Extract the [x, y] coordinate from the center of the cell holding the provided text.  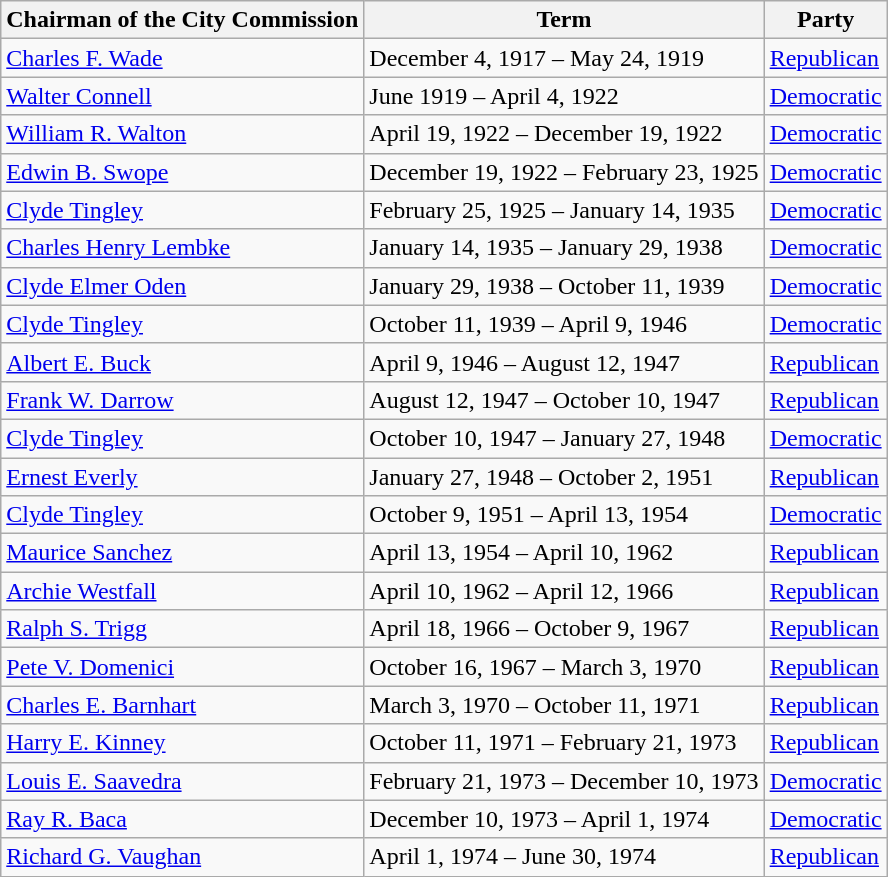
January 14, 1935 – January 29, 1938 [564, 248]
Charles E. Barnhart [182, 705]
Ray R. Baca [182, 819]
October 11, 1939 – April 9, 1946 [564, 324]
April 13, 1954 – April 10, 1962 [564, 553]
December 19, 1922 – February 23, 1925 [564, 172]
December 10, 1973 – April 1, 1974 [564, 819]
April 10, 1962 – April 12, 1966 [564, 591]
Archie Westfall [182, 591]
October 9, 1951 – April 13, 1954 [564, 515]
April 18, 1966 – October 9, 1967 [564, 629]
April 19, 1922 – December 19, 1922 [564, 134]
August 12, 1947 – October 10, 1947 [564, 400]
Louis E. Saavedra [182, 781]
Edwin B. Swope [182, 172]
February 21, 1973 – December 10, 1973 [564, 781]
October 11, 1971 – February 21, 1973 [564, 743]
December 4, 1917 – May 24, 1919 [564, 58]
Maurice Sanchez [182, 553]
Harry E. Kinney [182, 743]
March 3, 1970 – October 11, 1971 [564, 705]
October 16, 1967 – March 3, 1970 [564, 667]
Chairman of the City Commission [182, 20]
Walter Connell [182, 96]
Pete V. Domenici [182, 667]
Clyde Elmer Oden [182, 286]
January 27, 1948 – October 2, 1951 [564, 477]
April 9, 1946 – August 12, 1947 [564, 362]
Richard G. Vaughan [182, 857]
October 10, 1947 – January 27, 1948 [564, 438]
Charles F. Wade [182, 58]
February 25, 1925 – January 14, 1935 [564, 210]
Frank W. Darrow [182, 400]
William R. Walton [182, 134]
Ernest Everly [182, 477]
January 29, 1938 – October 11, 1939 [564, 286]
Albert E. Buck [182, 362]
Party [826, 20]
April 1, 1974 – June 30, 1974 [564, 857]
Ralph S. Trigg [182, 629]
Charles Henry Lembke [182, 248]
June 1919 – April 4, 1922 [564, 96]
Term [564, 20]
